Locate the cell with the specified text and output its [X, Y] center coordinate. 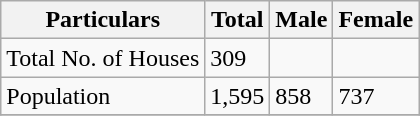
1,595 [238, 96]
Total No. of Houses [103, 58]
Total [238, 20]
737 [376, 96]
Male [302, 20]
Population [103, 96]
Particulars [103, 20]
858 [302, 96]
Female [376, 20]
309 [238, 58]
